Search for the cell housing the specified text and yield its (X, Y) center coordinate. 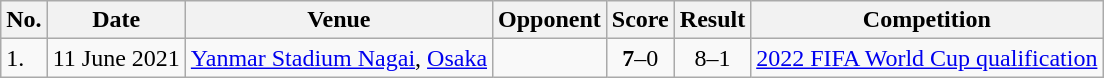
Score (640, 20)
Competition (927, 20)
No. (24, 20)
1. (24, 58)
Venue (338, 20)
Result (712, 20)
Yanmar Stadium Nagai, Osaka (338, 58)
2022 FIFA World Cup qualification (927, 58)
8–1 (712, 58)
11 June 2021 (116, 58)
Date (116, 20)
7–0 (640, 58)
Opponent (550, 20)
